Detect which cell encompasses the target text, then output its (X, Y) center coordinate. 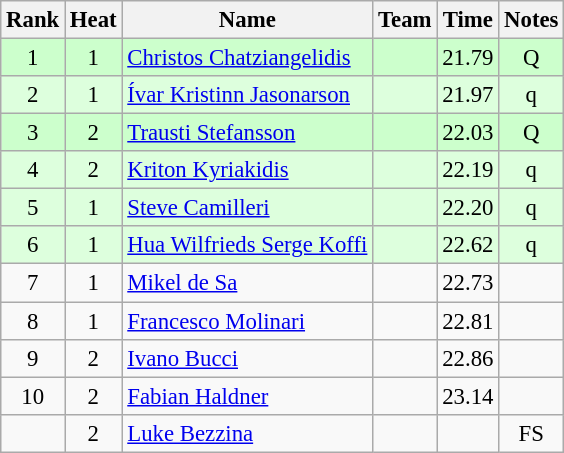
22.62 (468, 245)
21.79 (468, 58)
Fabian Haldner (248, 396)
22.73 (468, 283)
Rank (33, 20)
Steve Camilleri (248, 208)
22.20 (468, 208)
6 (33, 245)
22.19 (468, 170)
5 (33, 208)
Heat (94, 20)
Time (468, 20)
Hua Wilfrieds Serge Koffi (248, 245)
4 (33, 170)
Name (248, 20)
3 (33, 133)
23.14 (468, 396)
FS (532, 433)
Francesco Molinari (248, 321)
22.03 (468, 133)
Notes (532, 20)
Team (405, 20)
Trausti Stefansson (248, 133)
10 (33, 396)
22.81 (468, 321)
Kriton Kyriakidis (248, 170)
9 (33, 358)
Ivano Bucci (248, 358)
21.97 (468, 95)
Ívar Kristinn Jasonarson (248, 95)
Christos Chatziangelidis (248, 58)
8 (33, 321)
7 (33, 283)
Luke Bezzina (248, 433)
Mikel de Sa (248, 283)
22.86 (468, 358)
